Provide the (x, y) coordinate of the cell's center where the given text is located.  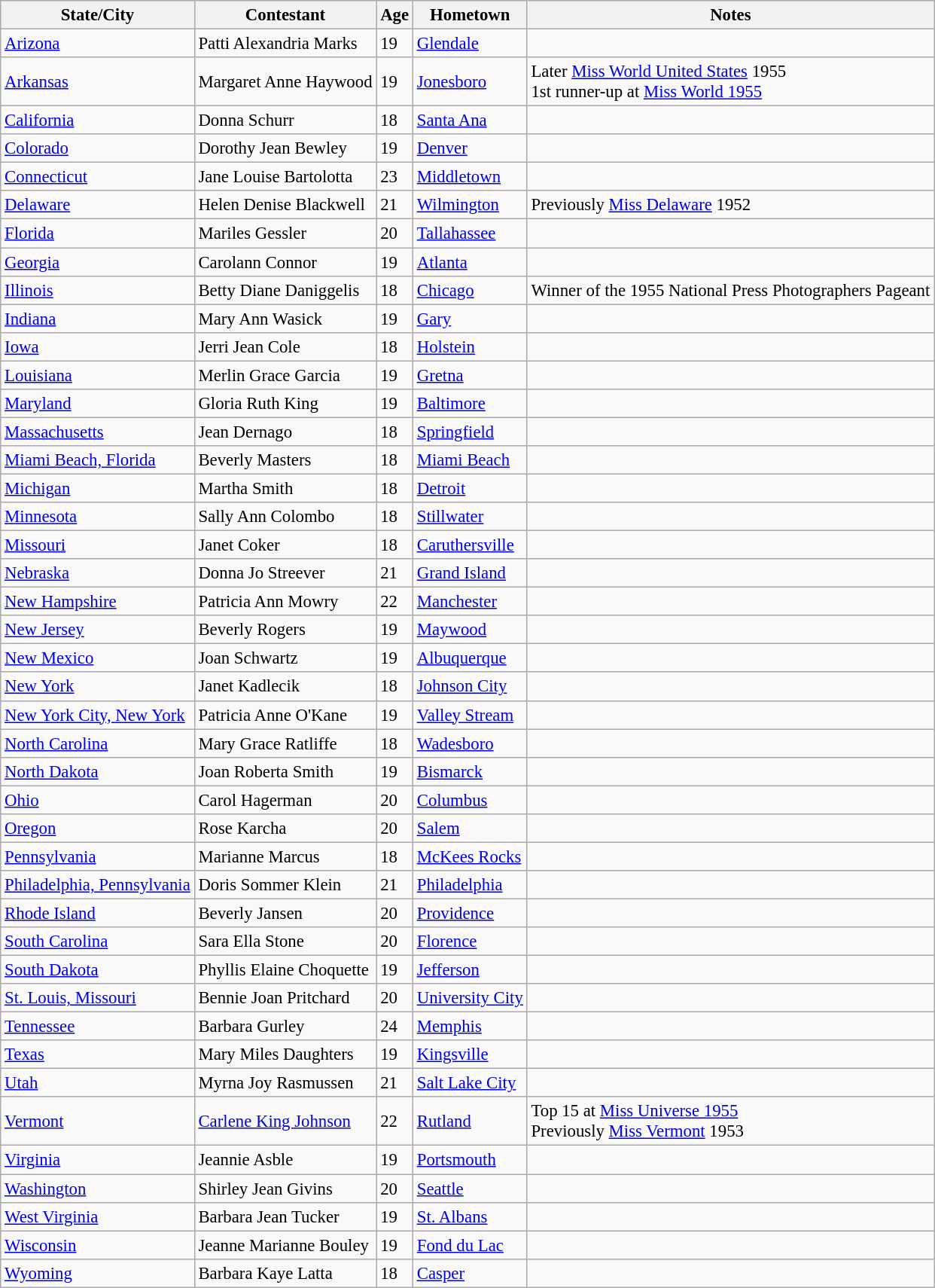
Sara Ella Stone (285, 942)
Janet Kadlecik (285, 687)
Middletown (470, 177)
Miami Beach, Florida (98, 460)
Gary (470, 319)
Gloria Ruth King (285, 404)
St. Albans (470, 1216)
Jeanne Marianne Bouley (285, 1245)
Helen Denise Blackwell (285, 206)
Patti Alexandria Marks (285, 44)
Mary Miles Daughters (285, 1055)
Sally Ann Colombo (285, 517)
Providence (470, 913)
Rhode Island (98, 913)
Baltimore (470, 404)
Hometown (470, 15)
Barbara Jean Tucker (285, 1216)
Valley Stream (470, 715)
New Hampshire (98, 602)
Jerri Jean Cole (285, 346)
Wyoming (98, 1273)
Holstein (470, 346)
Mary Ann Wasick (285, 319)
Minnesota (98, 517)
Tennessee (98, 1027)
Janet Coker (285, 545)
Santa Ana (470, 121)
Albuquerque (470, 658)
Caruthersville (470, 545)
North Carolina (98, 743)
Georgia (98, 262)
Jonesboro (470, 81)
Jefferson (470, 970)
Wilmington (470, 206)
New York (98, 687)
Merlin Grace Garcia (285, 375)
Washington (98, 1189)
Indiana (98, 319)
Gretna (470, 375)
Arkansas (98, 81)
Carlene King Johnson (285, 1121)
Donna Schurr (285, 121)
Manchester (470, 602)
Wadesboro (470, 743)
Louisiana (98, 375)
Top 15 at Miss Universe 1955Previously Miss Vermont 1953 (730, 1121)
Contestant (285, 15)
Salem (470, 829)
South Carolina (98, 942)
Notes (730, 15)
Philadelphia, Pennsylvania (98, 885)
Age (394, 15)
Pennsylvania (98, 856)
Joan Roberta Smith (285, 771)
Wisconsin (98, 1245)
Chicago (470, 290)
Delaware (98, 206)
Carol Hagerman (285, 800)
Florence (470, 942)
Shirley Jean Givins (285, 1189)
Columbus (470, 800)
Portsmouth (470, 1160)
Margaret Anne Haywood (285, 81)
Seattle (470, 1189)
Glendale (470, 44)
Utah (98, 1083)
Detroit (470, 488)
Jean Dernago (285, 432)
Maryland (98, 404)
Memphis (470, 1027)
Bennie Joan Pritchard (285, 998)
Tallahassee (470, 233)
Doris Sommer Klein (285, 885)
Johnson City (470, 687)
Barbara Gurley (285, 1027)
Carolann Connor (285, 262)
Beverly Rogers (285, 630)
Donna Jo Streever (285, 573)
Bismarck (470, 771)
Joan Schwartz (285, 658)
New York City, New York (98, 715)
Barbara Kaye Latta (285, 1273)
Colorado (98, 148)
New Mexico (98, 658)
Patricia Ann Mowry (285, 602)
Marianne Marcus (285, 856)
Illinois (98, 290)
Jeannie Asble (285, 1160)
Myrna Joy Rasmussen (285, 1083)
Patricia Anne O'Kane (285, 715)
West Virginia (98, 1216)
Fond du Lac (470, 1245)
Springfield (470, 432)
Dorothy Jean Bewley (285, 148)
New Jersey (98, 630)
Missouri (98, 545)
Phyllis Elaine Choquette (285, 970)
Atlanta (470, 262)
Nebraska (98, 573)
Denver (470, 148)
Beverly Jansen (285, 913)
Winner of the 1955 National Press Photographers Pageant (730, 290)
Salt Lake City (470, 1083)
University City (470, 998)
Martha Smith (285, 488)
Connecticut (98, 177)
Miami Beach (470, 460)
Mary Grace Ratliffe (285, 743)
South Dakota (98, 970)
Philadelphia (470, 885)
Virginia (98, 1160)
California (98, 121)
Florida (98, 233)
Rose Karcha (285, 829)
Ohio (98, 800)
McKees Rocks (470, 856)
Mariles Gessler (285, 233)
Previously Miss Delaware 1952 (730, 206)
Later Miss World United States 19551st runner-up at Miss World 1955 (730, 81)
State/City (98, 15)
Massachusetts (98, 432)
Michigan (98, 488)
23 (394, 177)
Betty Diane Daniggelis (285, 290)
Texas (98, 1055)
North Dakota (98, 771)
Oregon (98, 829)
Kingsville (470, 1055)
Jane Louise Bartolotta (285, 177)
24 (394, 1027)
Grand Island (470, 573)
Beverly Masters (285, 460)
Casper (470, 1273)
Stillwater (470, 517)
Iowa (98, 346)
Maywood (470, 630)
Arizona (98, 44)
St. Louis, Missouri (98, 998)
Rutland (470, 1121)
Vermont (98, 1121)
